Output the (X, Y) coordinate of the center of the cell containing the given text.  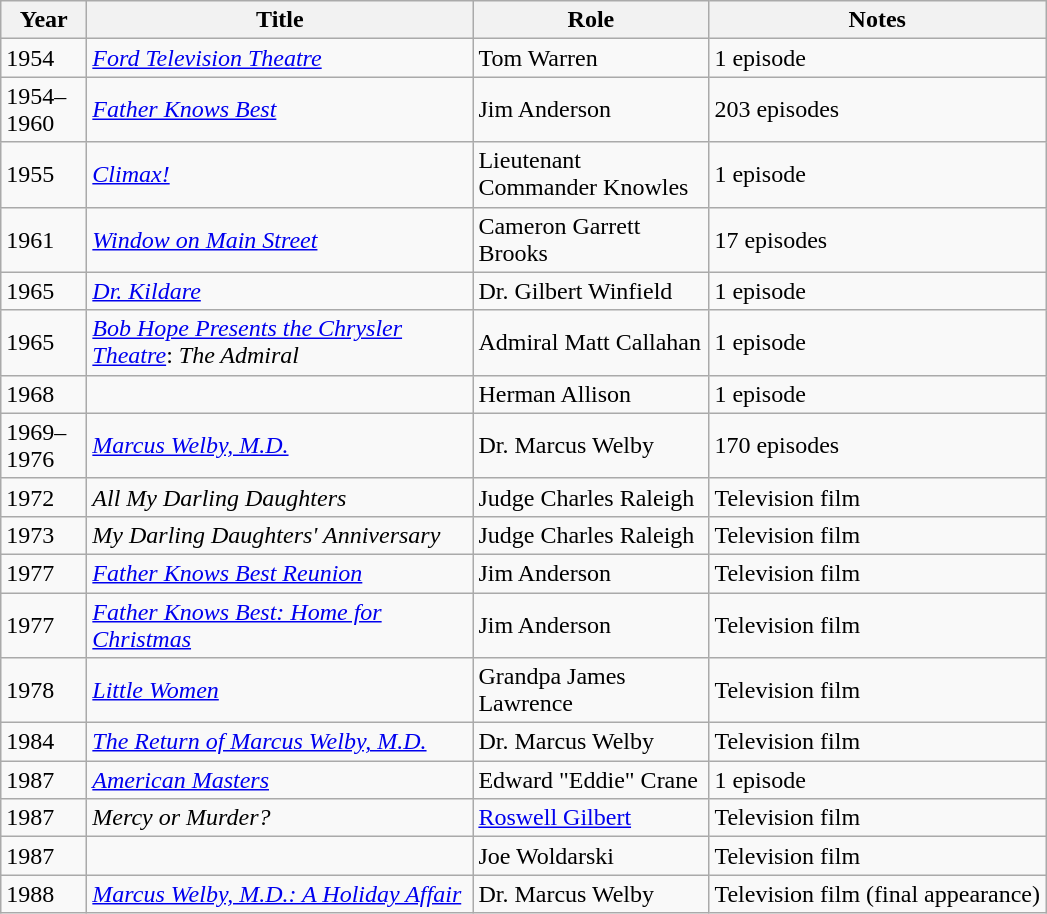
1978 (44, 690)
Notes (878, 20)
American Masters (280, 780)
Father Knows Best: Home for Christmas (280, 624)
Little Women (280, 690)
Tom Warren (591, 58)
Cameron Garrett Brooks (591, 240)
1973 (44, 535)
1984 (44, 742)
1954–1960 (44, 110)
Bob Hope Presents the Chrysler Theatre: The Admiral (280, 342)
1972 (44, 497)
Ford Television Theatre (280, 58)
Dr. Kildare (280, 291)
1961 (44, 240)
Window on Main Street (280, 240)
1988 (44, 894)
Lieutenant Commander Knowles (591, 174)
1954 (44, 58)
My Darling Daughters' Anniversary (280, 535)
Admiral Matt Callahan (591, 342)
Mercy or Murder? (280, 818)
Grandpa James Lawrence (591, 690)
Joe Woldarski (591, 856)
Father Knows Best Reunion (280, 573)
17 episodes (878, 240)
Year (44, 20)
1969–1976 (44, 446)
1955 (44, 174)
170 episodes (878, 446)
All My Darling Daughters (280, 497)
Climax! (280, 174)
Television film (final appearance) (878, 894)
The Return of Marcus Welby, M.D. (280, 742)
Herman Allison (591, 394)
Edward "Eddie" Crane (591, 780)
203 episodes (878, 110)
Role (591, 20)
Dr. Gilbert Winfield (591, 291)
Roswell Gilbert (591, 818)
1968 (44, 394)
Marcus Welby, M.D. (280, 446)
Title (280, 20)
Father Knows Best (280, 110)
Marcus Welby, M.D.: A Holiday Affair (280, 894)
